Output the (X, Y) coordinate of the center of the cell containing the given text.  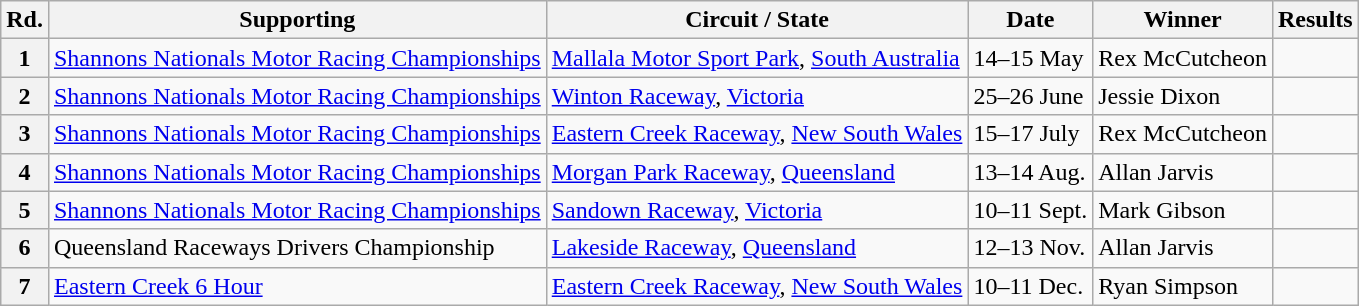
Supporting (297, 20)
Mallala Motor Sport Park, South Australia (757, 58)
2 (25, 96)
Morgan Park Raceway, Queensland (757, 172)
Winton Raceway, Victoria (757, 96)
13–14 Aug. (1030, 172)
25–26 June (1030, 96)
12–13 Nov. (1030, 248)
14–15 May (1030, 58)
3 (25, 134)
1 (25, 58)
Rd. (25, 20)
10–11 Sept. (1030, 210)
Jessie Dixon (1183, 96)
Eastern Creek 6 Hour (297, 286)
4 (25, 172)
Circuit / State (757, 20)
Lakeside Raceway, Queensland (757, 248)
Results (1315, 20)
Ryan Simpson (1183, 286)
5 (25, 210)
Sandown Raceway, Victoria (757, 210)
Date (1030, 20)
10–11 Dec. (1030, 286)
Queensland Raceways Drivers Championship (297, 248)
Mark Gibson (1183, 210)
15–17 July (1030, 134)
7 (25, 286)
6 (25, 248)
Winner (1183, 20)
